From the cell containing the given text, extract its center point as (X, Y) coordinate. 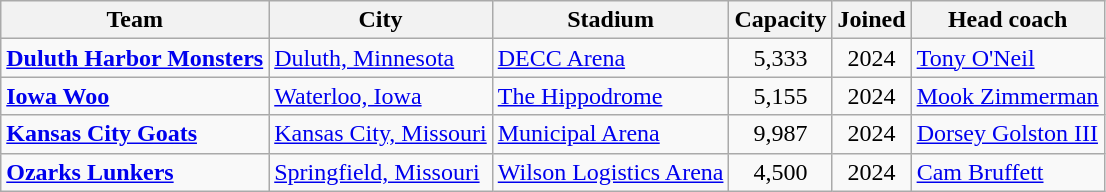
City (381, 20)
Kansas City, Missouri (381, 134)
Municipal Arena (610, 134)
Mook Zimmerman (1008, 96)
Wilson Logistics Arena (610, 172)
Ozarks Lunkers (135, 172)
Tony O'Neil (1008, 58)
DECC Arena (610, 58)
Waterloo, Iowa (381, 96)
5,155 (780, 96)
Team (135, 20)
Joined (872, 20)
Kansas City Goats (135, 134)
5,333 (780, 58)
Capacity (780, 20)
Stadium (610, 20)
4,500 (780, 172)
Springfield, Missouri (381, 172)
Duluth Harbor Monsters (135, 58)
The Hippodrome (610, 96)
Dorsey Golston III (1008, 134)
Head coach (1008, 20)
Iowa Woo (135, 96)
Cam Bruffett (1008, 172)
9,987 (780, 134)
Duluth, Minnesota (381, 58)
